Capture the cell that displays the provided text and extract its (X, Y) central coordinate. 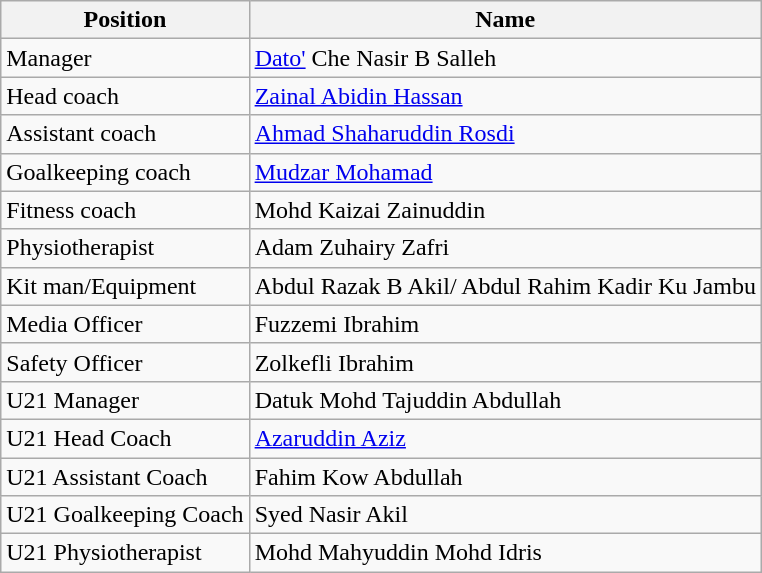
Mohd Kaizai Zainuddin (505, 210)
Dato' Che Nasir B Salleh (505, 58)
U21 Assistant Coach (125, 477)
U21 Head Coach (125, 438)
Zainal Abidin Hassan (505, 96)
Fuzzemi Ibrahim (505, 324)
Safety Officer (125, 362)
Fahim Kow Abdullah (505, 477)
Mohd Mahyuddin Mohd Idris (505, 553)
Datuk Mohd Tajuddin Abdullah (505, 400)
Manager (125, 58)
U21 Physiotherapist (125, 553)
U21 Goalkeeping Coach (125, 515)
Adam Zuhairy Zafri (505, 248)
Name (505, 20)
Syed Nasir Akil (505, 515)
Physiotherapist (125, 248)
Abdul Razak B Akil/ Abdul Rahim Kadir Ku Jambu (505, 286)
Kit man/Equipment (125, 286)
Media Officer (125, 324)
Mudzar Mohamad (505, 172)
Assistant coach (125, 134)
Zolkefli Ibrahim (505, 362)
Azaruddin Aziz (505, 438)
Ahmad Shaharuddin Rosdi (505, 134)
U21 Manager (125, 400)
Position (125, 20)
Head coach (125, 96)
Fitness coach (125, 210)
Goalkeeping coach (125, 172)
